Find where the given text appears and provide that cell's center as [X, Y] coordinate. 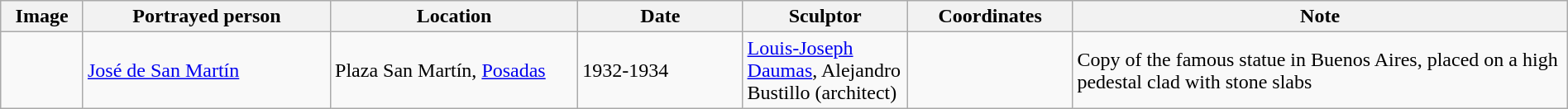
Copy of the famous statue in Buenos Aires, placed on a high pedestal clad with stone slabs [1320, 70]
Location [455, 17]
Date [660, 17]
José de San Martín [207, 70]
Plaza San Martín, Posadas [455, 70]
Image [42, 17]
Sculptor [825, 17]
1932-1934 [660, 70]
Portrayed person [207, 17]
Louis-Joseph Daumas, Alejandro Bustillo (architect) [825, 70]
Coordinates [989, 17]
Note [1320, 17]
